Identify which cell holds the provided text, then report its (x, y) central coordinate. 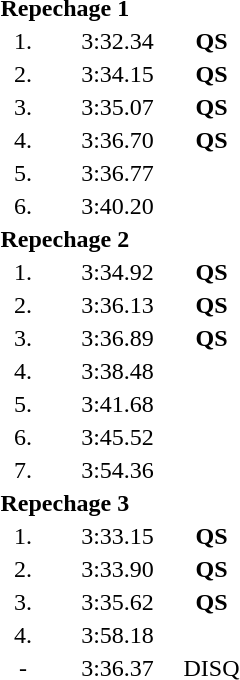
3:38.48 (118, 371)
3:36.70 (118, 140)
3:32.34 (118, 41)
3:34.92 (118, 272)
3:54.36 (118, 470)
3:41.68 (118, 404)
3:36.89 (118, 338)
3:36.13 (118, 305)
3:45.52 (118, 437)
3:35.62 (118, 602)
3:40.20 (118, 206)
3:33.15 (118, 536)
3:35.07 (118, 107)
3:33.90 (118, 569)
3:34.15 (118, 74)
3:58.18 (118, 635)
3:36.77 (118, 173)
